Pinpoint the cell where the given text exists, returning its (X, Y) midpoint coordinate. 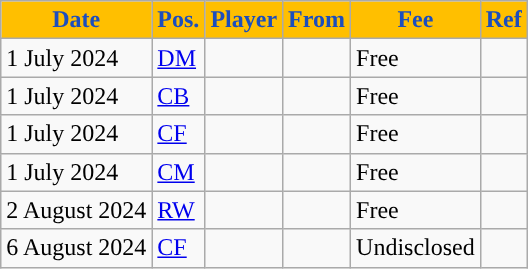
CM (178, 172)
Date (76, 20)
From (317, 20)
Fee (416, 20)
6 August 2024 (76, 248)
CB (178, 96)
Player (244, 20)
DM (178, 58)
RW (178, 210)
2 August 2024 (76, 210)
Undisclosed (416, 248)
Pos. (178, 20)
Ref (504, 20)
